Pinpoint the cell where the given text exists, returning its [x, y] midpoint coordinate. 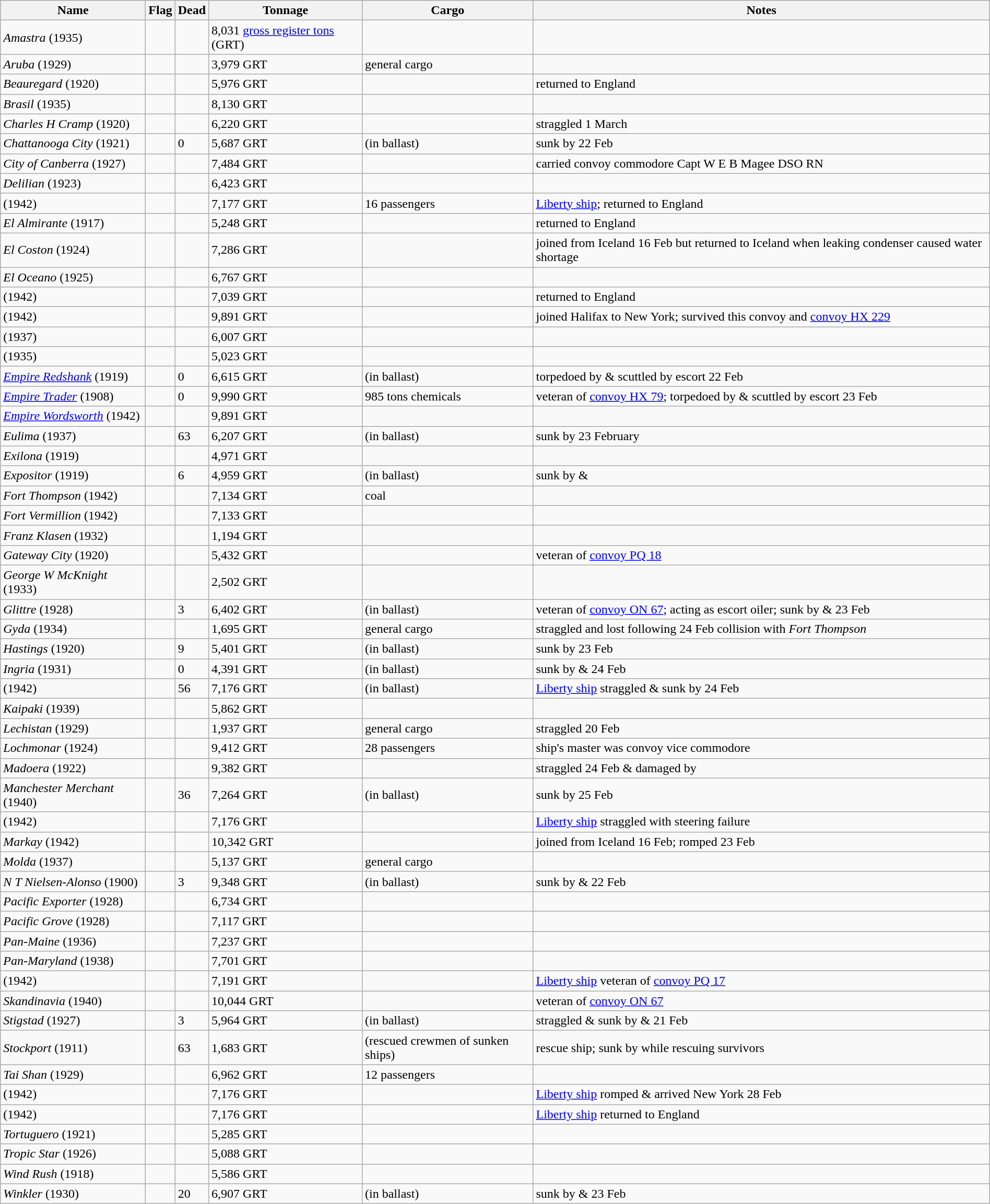
Expositor (1919) [73, 476]
Liberty ship straggled with steering failure [761, 822]
7,039 GRT [286, 297]
straggled and lost following 24 Feb collision with Fort Thompson [761, 629]
7,237 GRT [286, 941]
veteran of convoy PQ 18 [761, 555]
ship's master was convoy vice commodore [761, 748]
Beauregard (1920) [73, 84]
(1937) [73, 337]
Gateway City (1920) [73, 555]
4,391 GRT [286, 669]
5,248 GRT [286, 223]
sunk by & 23 Feb [761, 1194]
5,401 GRT [286, 649]
rescue ship; sunk by while rescuing survivors [761, 1047]
straggled 1 March [761, 124]
Pan-Maryland (1938) [73, 961]
Charles H Cramp (1920) [73, 124]
1,194 GRT [286, 535]
1,695 GRT [286, 629]
Stockport (1911) [73, 1047]
Pan-Maine (1936) [73, 941]
coal [447, 495]
Empire Trader (1908) [73, 396]
El Almirante (1917) [73, 223]
2,502 GRT [286, 582]
Chattanooga City (1921) [73, 144]
Name [73, 10]
Hastings (1920) [73, 649]
Liberty ship straggled & sunk by 24 Feb [761, 689]
City of Canberra (1927) [73, 163]
6,220 GRT [286, 124]
6,423 GRT [286, 183]
Glittre (1928) [73, 609]
6,402 GRT [286, 609]
El Coston (1924) [73, 250]
20 [192, 1194]
Tonnage [286, 10]
sunk by & 24 Feb [761, 669]
Delilian (1923) [73, 183]
Flag [160, 10]
9,412 GRT [286, 748]
7,286 GRT [286, 250]
Wind Rush (1918) [73, 1174]
straggled 24 Feb & damaged by [761, 768]
6,007 GRT [286, 337]
Empire Wordsworth (1942) [73, 416]
straggled & sunk by & 21 Feb [761, 1021]
36 [192, 795]
7,264 GRT [286, 795]
6,615 GRT [286, 376]
9,382 GRT [286, 768]
8,130 GRT [286, 104]
Pacific Grove (1928) [73, 921]
Pacific Exporter (1928) [73, 901]
joined Halifax to New York; survived this convoy and convoy HX 229 [761, 317]
Dead [192, 10]
Manchester Merchant (1940) [73, 795]
7,701 GRT [286, 961]
Franz Klasen (1932) [73, 535]
9 [192, 649]
Tortuguero (1921) [73, 1134]
Molda (1937) [73, 861]
5,285 GRT [286, 1134]
6,734 GRT [286, 901]
Gyda (1934) [73, 629]
Liberty ship romped & arrived New York 28 Feb [761, 1094]
sunk by 22 Feb [761, 144]
7,134 GRT [286, 495]
56 [192, 689]
Markay (1942) [73, 842]
Fort Vermillion (1942) [73, 515]
5,137 GRT [286, 861]
veteran of convoy ON 67 [761, 1001]
(rescued crewmen of sunken ships) [447, 1047]
veteran of convoy HX 79; torpedoed by & scuttled by escort 23 Feb [761, 396]
9,990 GRT [286, 396]
sunk by 23 February [761, 436]
Madoera (1922) [73, 768]
(1935) [73, 357]
veteran of convoy ON 67; acting as escort oiler; sunk by & 23 Feb [761, 609]
7,117 GRT [286, 921]
Aruba (1929) [73, 64]
7,484 GRT [286, 163]
Tai Shan (1929) [73, 1075]
5,964 GRT [286, 1021]
4,971 GRT [286, 456]
Winkler (1930) [73, 1194]
5,088 GRT [286, 1154]
Fort Thompson (1942) [73, 495]
straggled 20 Feb [761, 728]
Liberty ship; returned to England [761, 203]
Ingria (1931) [73, 669]
George W McKnight (1933) [73, 582]
6 [192, 476]
Kaipaki (1939) [73, 709]
985 tons chemicals [447, 396]
5,586 GRT [286, 1174]
Tropic Star (1926) [73, 1154]
6,962 GRT [286, 1075]
Brasil (1935) [73, 104]
28 passengers [447, 748]
joined from Iceland 16 Feb; romped 23 Feb [761, 842]
7,177 GRT [286, 203]
sunk by & 22 Feb [761, 881]
5,687 GRT [286, 144]
El Oceano (1925) [73, 277]
Amastra (1935) [73, 38]
sunk by 23 Feb [761, 649]
Skandinavia (1940) [73, 1001]
5,976 GRT [286, 84]
5,023 GRT [286, 357]
Eulima (1937) [73, 436]
5,432 GRT [286, 555]
Cargo [447, 10]
6,207 GRT [286, 436]
8,031 gross register tons (GRT) [286, 38]
1,937 GRT [286, 728]
sunk by 25 Feb [761, 795]
carried convoy commodore Capt W E B Magee DSO RN [761, 163]
Liberty ship returned to England [761, 1114]
6,767 GRT [286, 277]
sunk by & [761, 476]
Exilona (1919) [73, 456]
12 passengers [447, 1075]
5,862 GRT [286, 709]
16 passengers [447, 203]
Lochmonar (1924) [73, 748]
1,683 GRT [286, 1047]
Liberty ship veteran of convoy PQ 17 [761, 981]
3,979 GRT [286, 64]
Stigstad (1927) [73, 1021]
10,044 GRT [286, 1001]
N T Nielsen-Alonso (1900) [73, 881]
joined from Iceland 16 Feb but returned to Iceland when leaking condenser caused water shortage [761, 250]
7,191 GRT [286, 981]
7,133 GRT [286, 515]
Empire Redshank (1919) [73, 376]
Notes [761, 10]
Lechistan (1929) [73, 728]
torpedoed by & scuttled by escort 22 Feb [761, 376]
9,348 GRT [286, 881]
10,342 GRT [286, 842]
6,907 GRT [286, 1194]
4,959 GRT [286, 476]
